Capture the cell that displays the provided text and extract its [x, y] central coordinate. 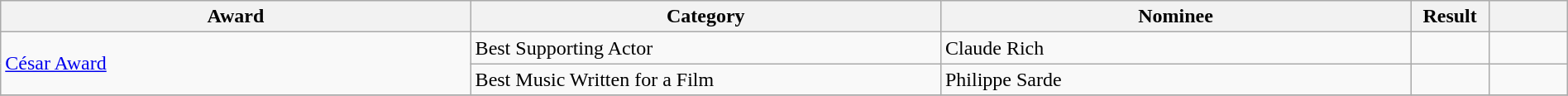
Best Music Written for a Film [705, 79]
César Award [236, 64]
Result [1451, 17]
Philippe Sarde [1175, 79]
Best Supporting Actor [705, 48]
Claude Rich [1175, 48]
Category [705, 17]
Nominee [1175, 17]
Award [236, 17]
